Find where the given text appears and provide that cell's center as (X, Y) coordinate. 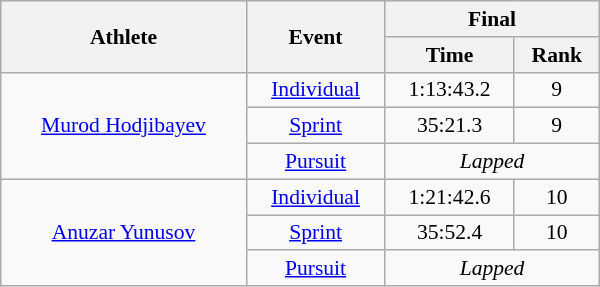
Final (492, 19)
Time (450, 55)
Anuzar Yunusov (124, 232)
35:52.4 (450, 233)
Athlete (124, 36)
Murod Hodjibayev (124, 126)
Event (316, 36)
1:13:43.2 (450, 90)
1:21:42.6 (450, 197)
Rank (556, 55)
35:21.3 (450, 126)
